Return the [x, y] coordinate for the center point of the cell that contains the specified text.  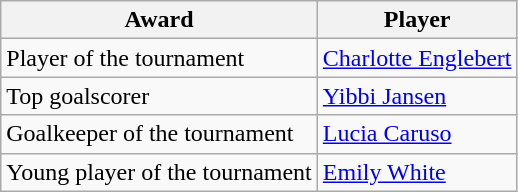
Player of the tournament [160, 58]
Emily White [417, 172]
Goalkeeper of the tournament [160, 134]
Top goalscorer [160, 96]
Lucia Caruso [417, 134]
Award [160, 20]
Yibbi Jansen [417, 96]
Player [417, 20]
Young player of the tournament [160, 172]
Charlotte Englebert [417, 58]
